Search for the cell housing the specified text and yield its (X, Y) center coordinate. 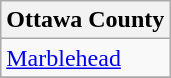
Marblehead (86, 58)
Ottawa County (86, 20)
